From the cell containing the given text, extract its center point as (x, y) coordinate. 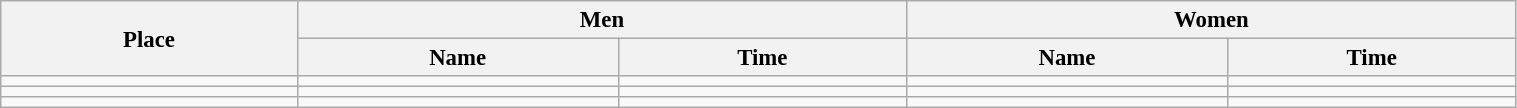
Women (1212, 20)
Men (602, 20)
Place (150, 38)
